Detect which cell encompasses the target text, then output its (X, Y) center coordinate. 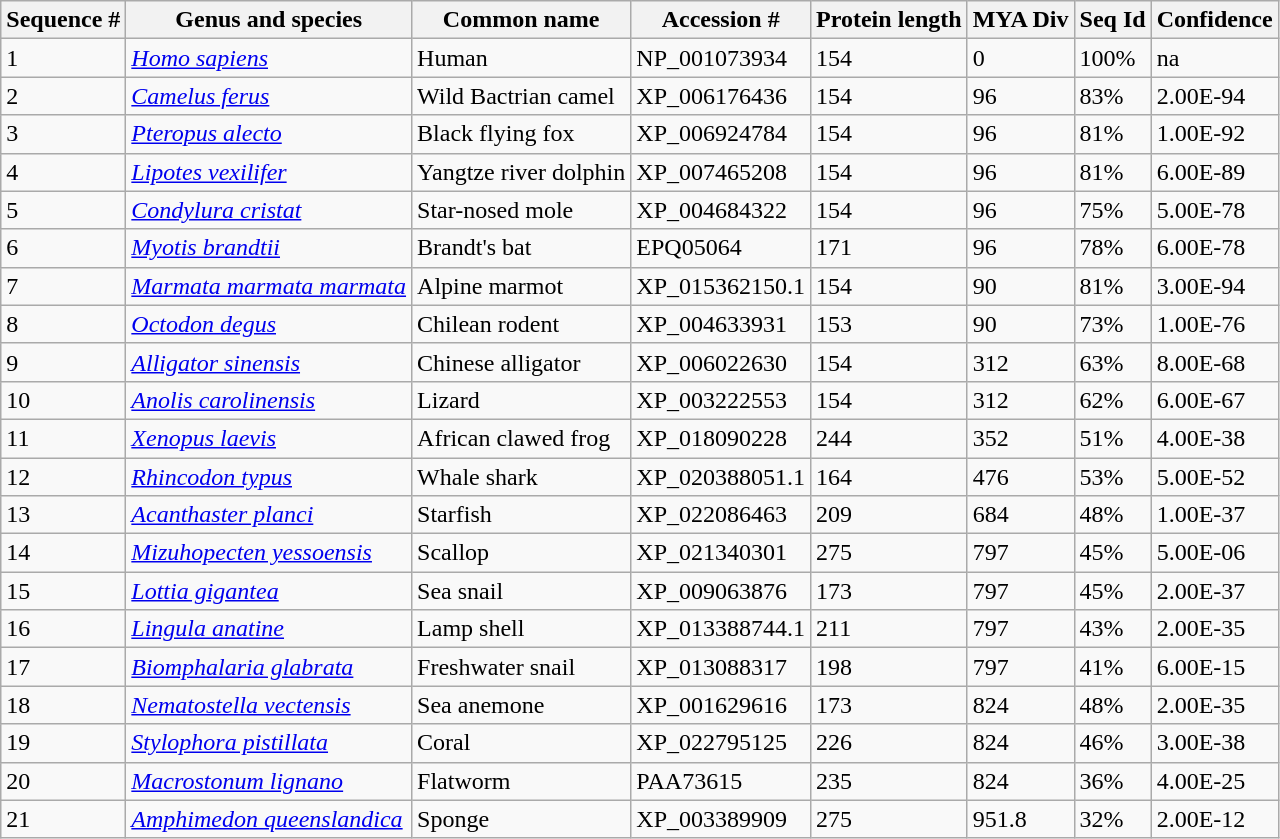
XP_013388744.1 (721, 629)
5.00E-06 (1214, 553)
684 (1020, 515)
Genus and species (269, 20)
XP_003222553 (721, 400)
XP_020388051.1 (721, 477)
XP_009063876 (721, 591)
Myotis brandtii (269, 248)
Biomphalaria glabrata (269, 667)
Acanthaster planci (269, 515)
Chilean rodent (522, 324)
36% (1112, 781)
17 (64, 667)
Common name (522, 20)
Seq Id (1112, 20)
Camelus ferus (269, 96)
Rhincodon typus (269, 477)
Sea snail (522, 591)
XP_013088317 (721, 667)
6.00E-67 (1214, 400)
83% (1112, 96)
8.00E-68 (1214, 362)
Alpine marmot (522, 286)
5.00E-52 (1214, 477)
na (1214, 58)
Sequence # (64, 20)
11 (64, 438)
Stylophora pistillata (269, 743)
78% (1112, 248)
Human (522, 58)
Black flying fox (522, 134)
5 (64, 210)
16 (64, 629)
Coral (522, 743)
100% (1112, 58)
XP_015362150.1 (721, 286)
Lamp shell (522, 629)
3.00E-94 (1214, 286)
352 (1020, 438)
2.00E-37 (1214, 591)
Nematostella vectensis (269, 705)
1.00E-92 (1214, 134)
EPQ05064 (721, 248)
6.00E-89 (1214, 172)
XP_001629616 (721, 705)
Pteropus alecto (269, 134)
235 (890, 781)
8 (64, 324)
13 (64, 515)
46% (1112, 743)
Mizuhopecten yessoensis (269, 553)
0 (1020, 58)
62% (1112, 400)
18 (64, 705)
Whale shark (522, 477)
209 (890, 515)
164 (890, 477)
2.00E-94 (1214, 96)
XP_018090228 (721, 438)
XP_021340301 (721, 553)
5.00E-78 (1214, 210)
XP_003389909 (721, 819)
Lingula anatine (269, 629)
XP_004633931 (721, 324)
51% (1112, 438)
4.00E-25 (1214, 781)
1.00E-37 (1214, 515)
Homo sapiens (269, 58)
Scallop (522, 553)
Macrostonum lignano (269, 781)
4 (64, 172)
Brandt's bat (522, 248)
Lizard (522, 400)
Accession # (721, 20)
63% (1112, 362)
African clawed frog (522, 438)
Sponge (522, 819)
Wild Bactrian camel (522, 96)
4.00E-38 (1214, 438)
Star-nosed mole (522, 210)
75% (1112, 210)
198 (890, 667)
15 (64, 591)
6 (64, 248)
244 (890, 438)
Anolis carolinensis (269, 400)
226 (890, 743)
7 (64, 286)
XP_006022630 (721, 362)
Xenopus laevis (269, 438)
6.00E-15 (1214, 667)
21 (64, 819)
Sea anemone (522, 705)
Lottia gigantea (269, 591)
Alligator sinensis (269, 362)
Amphimedon queenslandica (269, 819)
XP_006176436 (721, 96)
2.00E-12 (1214, 819)
476 (1020, 477)
32% (1112, 819)
73% (1112, 324)
6.00E-78 (1214, 248)
Yangtze river dolphin (522, 172)
Octodon degus (269, 324)
153 (890, 324)
211 (890, 629)
12 (64, 477)
Confidence (1214, 20)
Chinese alligator (522, 362)
XP_007465208 (721, 172)
3.00E-38 (1214, 743)
53% (1112, 477)
XP_006924784 (721, 134)
171 (890, 248)
43% (1112, 629)
Starfish (522, 515)
Freshwater snail (522, 667)
19 (64, 743)
9 (64, 362)
XP_022795125 (721, 743)
Lipotes vexilifer (269, 172)
PAA73615 (721, 781)
3 (64, 134)
Protein length (890, 20)
MYA Div (1020, 20)
Flatworm (522, 781)
XP_004684322 (721, 210)
1 (64, 58)
2 (64, 96)
1.00E-76 (1214, 324)
20 (64, 781)
951.8 (1020, 819)
14 (64, 553)
NP_001073934 (721, 58)
10 (64, 400)
41% (1112, 667)
XP_022086463 (721, 515)
Condylura cristat (269, 210)
Marmata marmata marmata (269, 286)
